Identify which cell holds the provided text, then report its [x, y] central coordinate. 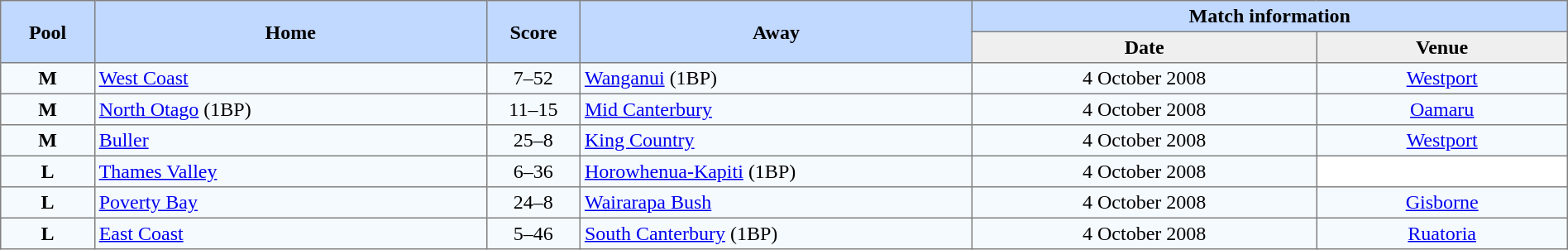
Horowhenua-Kapiti (1BP) [777, 171]
Buller [290, 141]
6–36 [533, 171]
Venue [1442, 47]
5–46 [533, 233]
North Otago (1BP) [290, 109]
Poverty Bay [290, 203]
South Canterbury (1BP) [777, 233]
25–8 [533, 141]
East Coast [290, 233]
Match information [1269, 17]
Date [1145, 47]
Score [533, 31]
Pool [48, 31]
Thames Valley [290, 171]
Away [777, 31]
24–8 [533, 203]
Mid Canterbury [777, 109]
Home [290, 31]
Wairarapa Bush [777, 203]
Wanganui (1BP) [777, 79]
Oamaru [1442, 109]
King Country [777, 141]
West Coast [290, 79]
Ruatoria [1442, 233]
7–52 [533, 79]
11–15 [533, 109]
Gisborne [1442, 203]
